Locate the cell with the specified text and output its [X, Y] center coordinate. 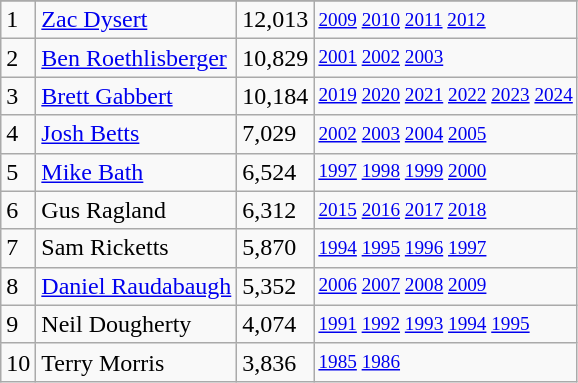
1997 1998 1999 2000 [446, 172]
2002 2003 2004 2005 [446, 134]
Mike Bath [136, 172]
1991 1992 1993 1994 1995 [446, 324]
Sam Ricketts [136, 248]
6,524 [276, 172]
4,074 [276, 324]
12,013 [276, 20]
8 [18, 286]
10,829 [276, 58]
Gus Ragland [136, 210]
2006 2007 2008 2009 [446, 286]
Neil Dougherty [136, 324]
3 [18, 96]
Zac Dysert [136, 20]
1985 1986 [446, 362]
Brett Gabbert [136, 96]
5,870 [276, 248]
Daniel Raudabaugh [136, 286]
2015 2016 2017 2018 [446, 210]
6,312 [276, 210]
9 [18, 324]
3,836 [276, 362]
4 [18, 134]
1 [18, 20]
10,184 [276, 96]
2 [18, 58]
5 [18, 172]
Ben Roethlisberger [136, 58]
2009 2010 2011 2012 [446, 20]
10 [18, 362]
2001 2002 2003 [446, 58]
Josh Betts [136, 134]
5,352 [276, 286]
7,029 [276, 134]
7 [18, 248]
1994 1995 1996 1997 [446, 248]
6 [18, 210]
2019 2020 2021 2022 2023 2024 [446, 96]
Terry Morris [136, 362]
